Search for the cell housing the specified text and yield its [x, y] center coordinate. 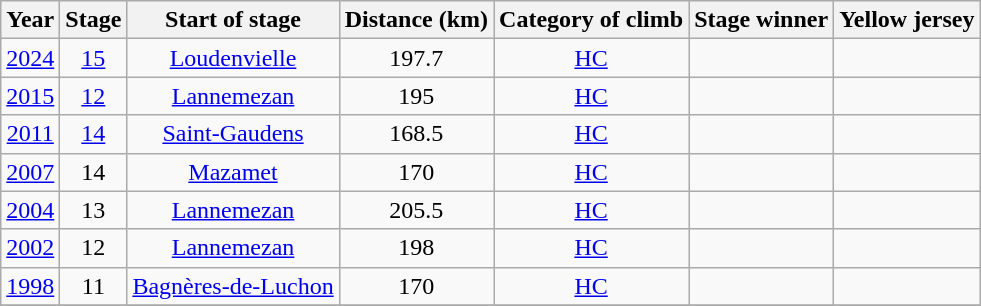
198 [416, 248]
Saint-Gaudens [233, 134]
11 [94, 286]
Stage winner [762, 20]
195 [416, 96]
2015 [30, 96]
168.5 [416, 134]
1998 [30, 286]
Mazamet [233, 172]
Loudenvielle [233, 58]
2002 [30, 248]
Category of climb [592, 20]
Stage [94, 20]
205.5 [416, 210]
2011 [30, 134]
2024 [30, 58]
Start of stage [233, 20]
Distance (km) [416, 20]
2004 [30, 210]
Bagnères-de-Luchon [233, 286]
2007 [30, 172]
Year [30, 20]
15 [94, 58]
197.7 [416, 58]
Yellow jersey [907, 20]
13 [94, 210]
